Provide the (x, y) coordinate of the cell's center where the given text is located.  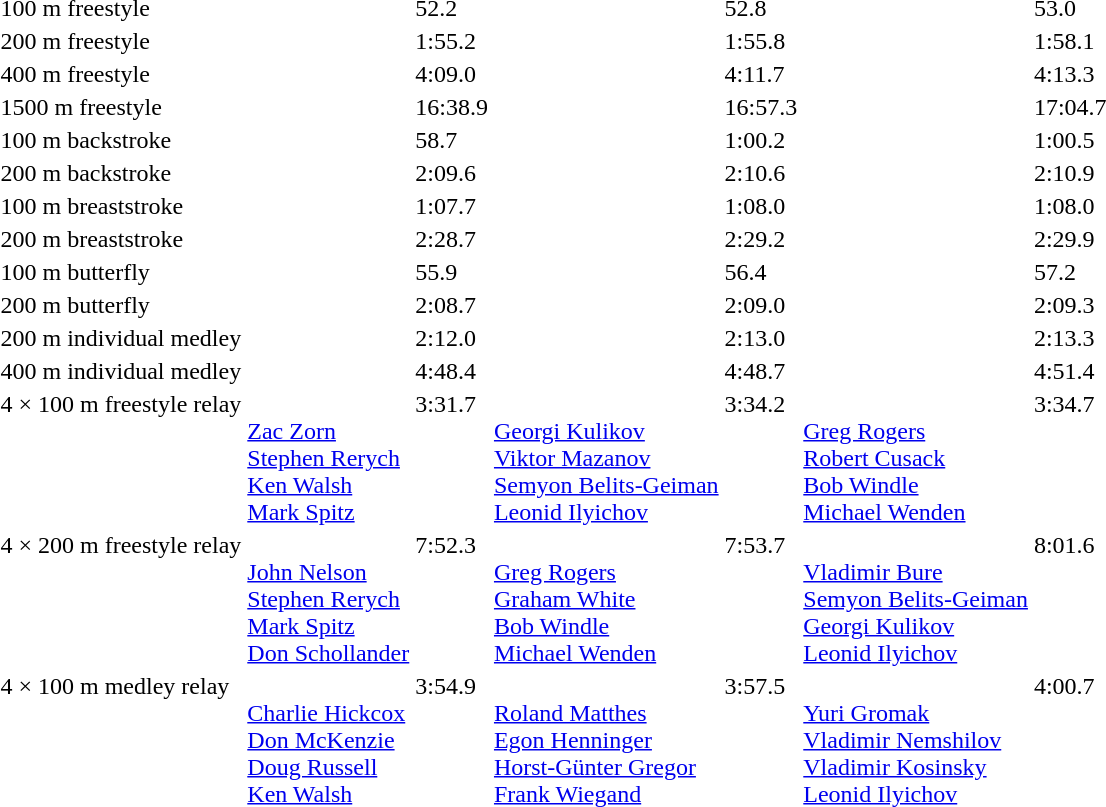
Zac ZornStephen RerychKen WalshMark Spitz (328, 458)
2:09.6 (452, 173)
Vladimir BureSemyon Belits-GeimanGeorgi KulikovLeonid Ilyichov (916, 599)
1:55.2 (452, 41)
1:07.7 (452, 206)
John NelsonStephen RerychMark SpitzDon Schollander (328, 599)
2:10.6 (761, 173)
2:09.0 (761, 305)
16:38.9 (452, 107)
58.7 (452, 140)
4:48.4 (452, 371)
7:52.3 (452, 599)
3:34.2 (761, 458)
Greg RogersGraham WhiteBob WindleMichael Wenden (606, 599)
1:55.8 (761, 41)
2:29.2 (761, 239)
2:13.0 (761, 338)
4:11.7 (761, 74)
2:28.7 (452, 239)
1:00.2 (761, 140)
1:08.0 (761, 206)
2:12.0 (452, 338)
2:08.7 (452, 305)
56.4 (761, 272)
55.9 (452, 272)
7:53.7 (761, 599)
4:09.0 (452, 74)
4:48.7 (761, 371)
3:31.7 (452, 458)
Georgi KulikovViktor MazanovSemyon Belits-GeimanLeonid Ilyichov (606, 458)
16:57.3 (761, 107)
Greg RogersRobert CusackBob WindleMichael Wenden (916, 458)
